Capture the cell that displays the provided text and extract its [x, y] central coordinate. 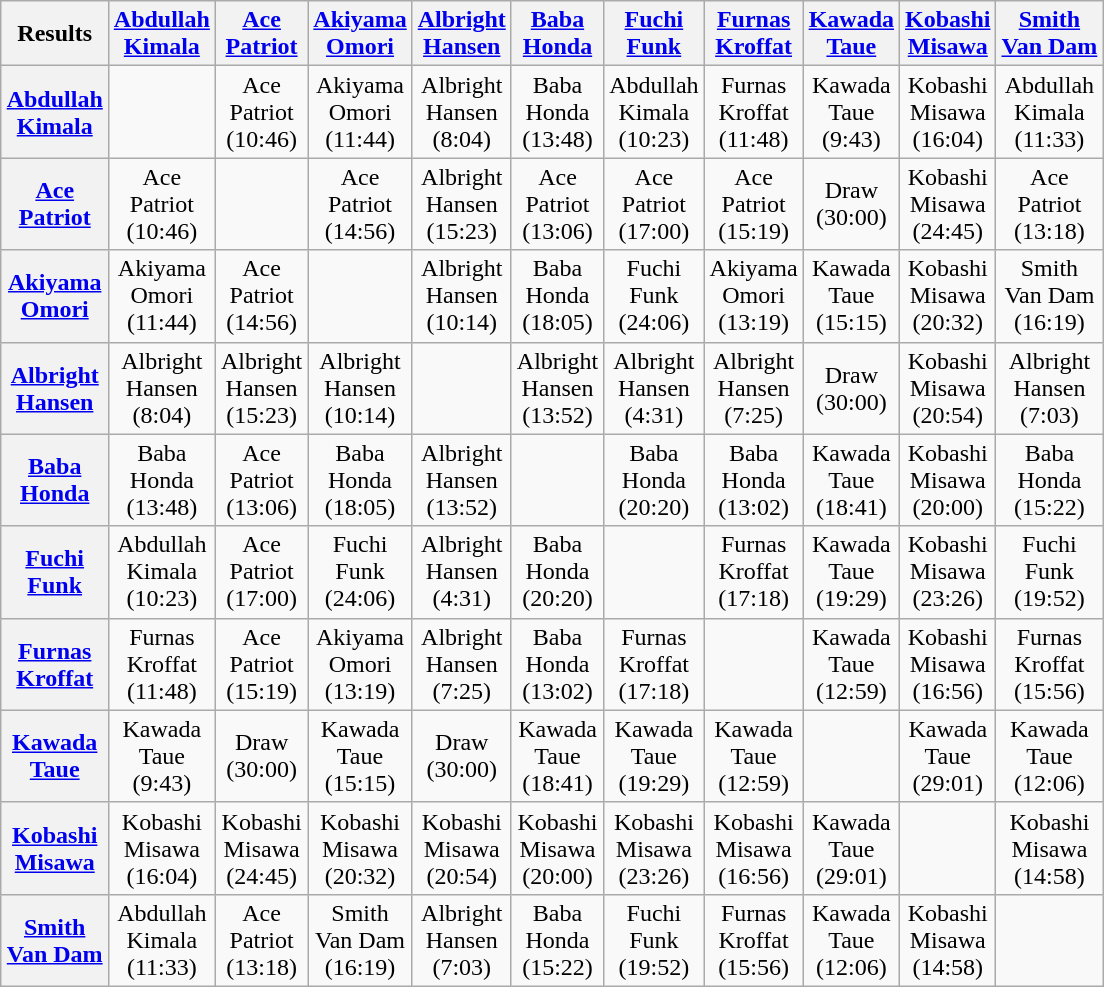
Results [54, 34]
